Provide the (X, Y) coordinate of the cell's center where the given text is located.  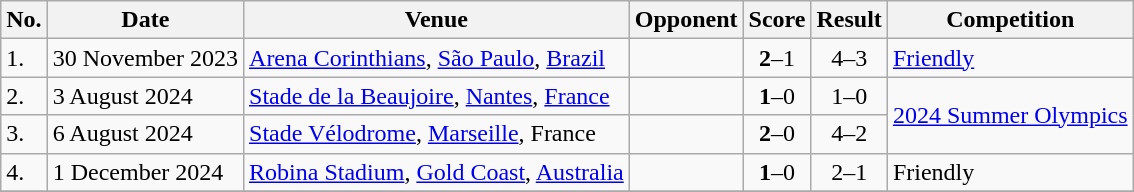
30 November 2023 (145, 58)
3 August 2024 (145, 96)
2024 Summer Olympics (1010, 115)
2–0 (777, 134)
Stade Vélodrome, Marseille, France (437, 134)
4–3 (849, 58)
4. (24, 172)
4–2 (849, 134)
2. (24, 96)
Score (777, 20)
Stade de la Beaujoire, Nantes, France (437, 96)
3. (24, 134)
Result (849, 20)
1 December 2024 (145, 172)
Robina Stadium, Gold Coast, Australia (437, 172)
6 August 2024 (145, 134)
Competition (1010, 20)
Arena Corinthians, São Paulo, Brazil (437, 58)
Date (145, 20)
Opponent (686, 20)
No. (24, 20)
Venue (437, 20)
1. (24, 58)
